Find where the given text appears and provide that cell's center as [X, Y] coordinate. 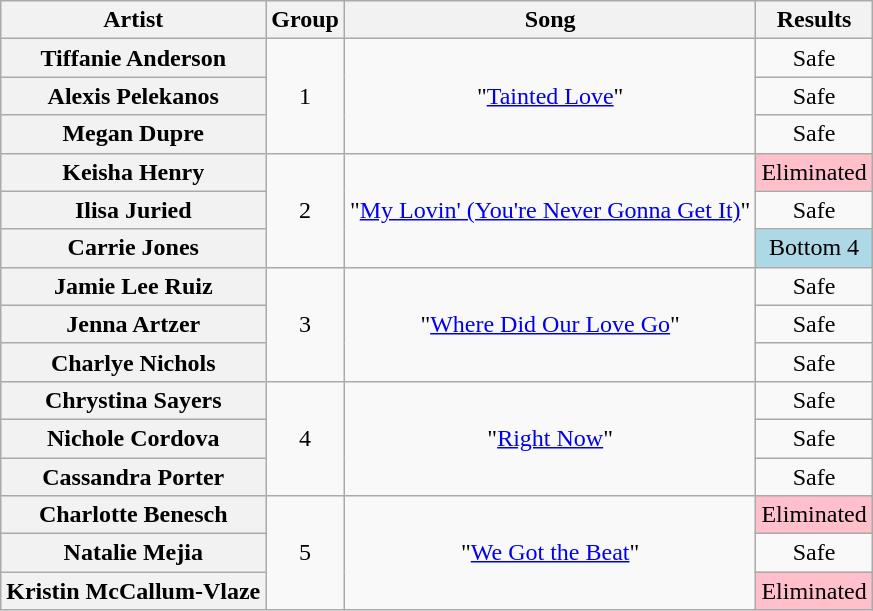
Cassandra Porter [134, 477]
Bottom 4 [814, 248]
Kristin McCallum-Vlaze [134, 591]
5 [306, 553]
"Where Did Our Love Go" [550, 324]
"Right Now" [550, 438]
"We Got the Beat" [550, 553]
Jenna Artzer [134, 324]
Carrie Jones [134, 248]
Results [814, 20]
Nichole Cordova [134, 438]
4 [306, 438]
3 [306, 324]
Keisha Henry [134, 172]
Tiffanie Anderson [134, 58]
Artist [134, 20]
"Tainted Love" [550, 96]
Natalie Mejia [134, 553]
Alexis Pelekanos [134, 96]
Ilisa Juried [134, 210]
Charlye Nichols [134, 362]
Jamie Lee Ruiz [134, 286]
1 [306, 96]
2 [306, 210]
Chrystina Sayers [134, 400]
Charlotte Benesch [134, 515]
Song [550, 20]
Megan Dupre [134, 134]
Group [306, 20]
"My Lovin' (You're Never Gonna Get It)" [550, 210]
